Detect which cell encompasses the target text, then output its [x, y] center coordinate. 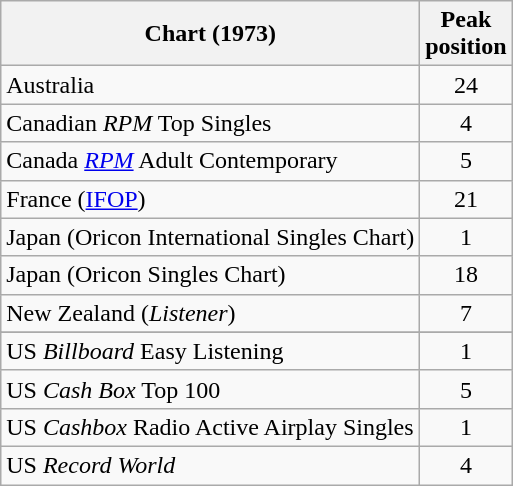
Japan (Oricon Singles Chart) [210, 275]
New Zealand (Listener) [210, 313]
24 [466, 85]
US Record World [210, 465]
Australia [210, 85]
21 [466, 199]
18 [466, 275]
US Cashbox Radio Active Airplay Singles [210, 427]
Canada RPM Adult Contemporary [210, 161]
Japan (Oricon International Singles Chart) [210, 237]
US Cash Box Top 100 [210, 389]
France (IFOP) [210, 199]
Peakposition [466, 34]
US Billboard Easy Listening [210, 351]
Canadian RPM Top Singles [210, 123]
Chart (1973) [210, 34]
7 [466, 313]
